Scan for the cell matching the given text and deliver its [x, y] coordinate at center. 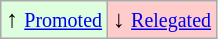
↓ Relegated [162, 20]
↑ Promoted [54, 20]
